Output the [X, Y] coordinate of the center of the cell containing the given text.  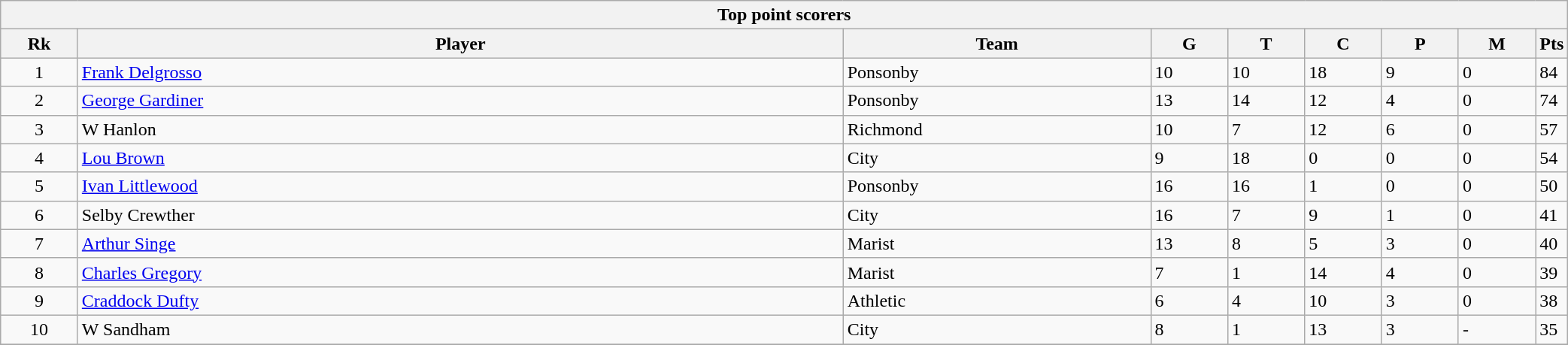
50 [1552, 186]
54 [1552, 158]
Lou Brown [460, 158]
2 [39, 101]
Athletic [997, 301]
T [1266, 44]
Ivan Littlewood [460, 186]
Arthur Singe [460, 244]
George Gardiner [460, 101]
Rk [39, 44]
38 [1552, 301]
Selby Crewther [460, 215]
W Hanlon [460, 129]
- [1497, 329]
Pts [1552, 44]
W Sandham [460, 329]
35 [1552, 329]
39 [1552, 272]
41 [1552, 215]
57 [1552, 129]
M [1497, 44]
Player [460, 44]
84 [1552, 72]
40 [1552, 244]
P [1420, 44]
C [1343, 44]
Richmond [997, 129]
G [1189, 44]
Top point scorers [784, 15]
Charles Gregory [460, 272]
Craddock Dufty [460, 301]
Team [997, 44]
Frank Delgrosso [460, 72]
74 [1552, 101]
